For the text-containing cell, return its midpoint in [X, Y] coordinate format. 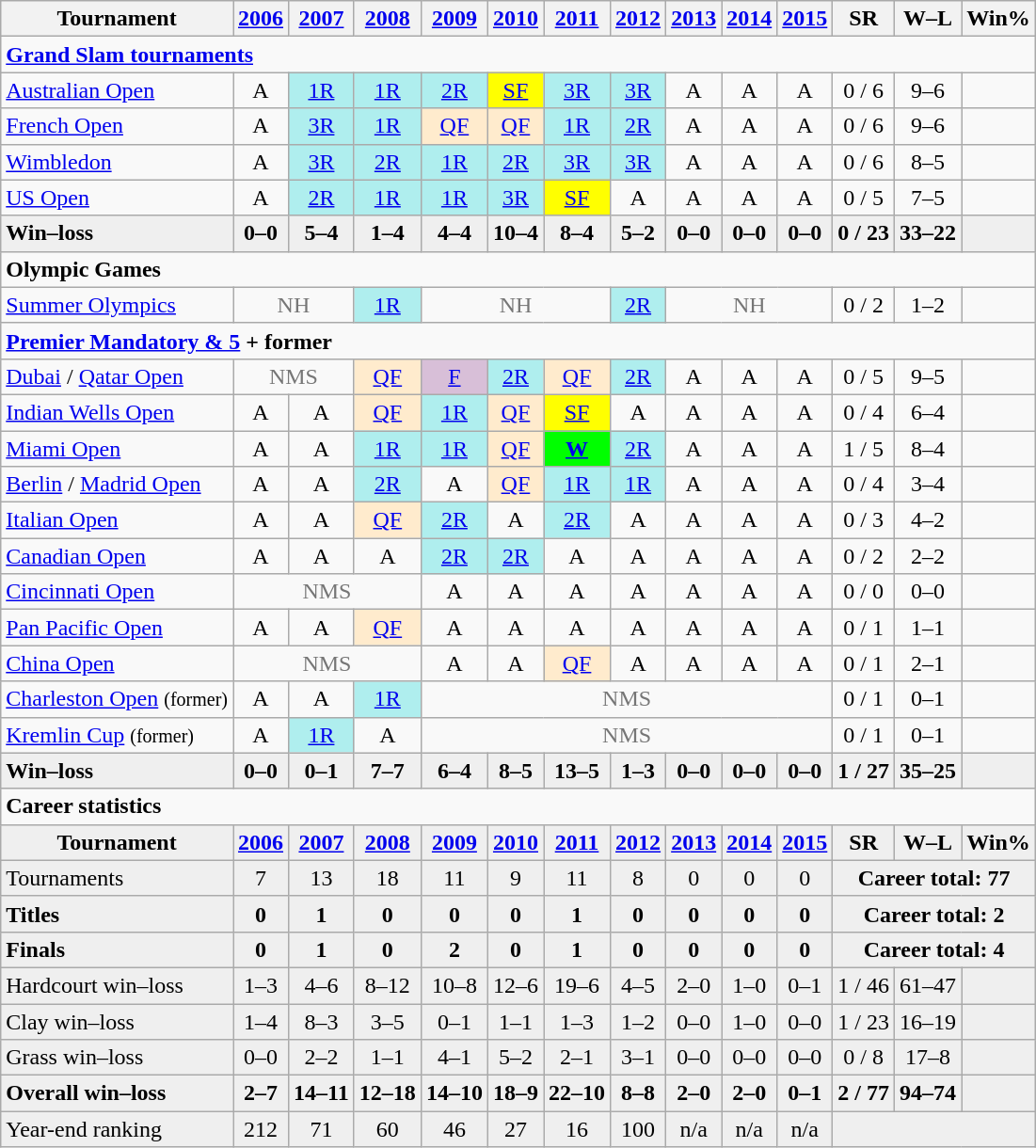
10–8 [454, 985]
Grand Slam tournaments [518, 55]
7–7 [388, 771]
46 [454, 1129]
13–5 [578, 771]
7 [262, 878]
US Open [117, 198]
1 / 5 [864, 449]
10–4 [516, 233]
3–1 [638, 1058]
Overall win–loss [117, 1093]
2–7 [262, 1093]
3–4 [928, 485]
27 [516, 1129]
Clay win–loss [117, 1021]
4–6 [322, 985]
4–5 [638, 985]
Kremlin Cup (former) [117, 735]
Canadian Open [117, 556]
Career statistics [518, 806]
Grass win–loss [117, 1058]
Dubai / Qatar Open [117, 376]
12–18 [388, 1093]
Hardcourt win–loss [117, 985]
18 [388, 878]
1 / 23 [864, 1021]
212 [262, 1129]
8–3 [322, 1021]
Indian Wells Open [117, 412]
16–19 [928, 1021]
Career total: 4 [933, 949]
3–5 [388, 1021]
4–1 [454, 1058]
8–8 [638, 1093]
61–47 [928, 985]
9 [516, 878]
33–22 [928, 233]
94–74 [928, 1093]
Italian Open [117, 520]
Premier Mandatory & 5 + former [518, 341]
5–4 [322, 233]
71 [322, 1129]
12–6 [516, 985]
14–11 [322, 1093]
18–9 [516, 1093]
Summer Olympics [117, 305]
French Open [117, 126]
4–2 [928, 520]
1 / 27 [864, 771]
4–4 [454, 233]
0 / 23 [864, 233]
Berlin / Madrid Open [117, 485]
2 [454, 949]
0 / 3 [864, 520]
35–25 [928, 771]
16 [578, 1129]
2 / 77 [864, 1093]
Finals [117, 949]
7–5 [928, 198]
17–8 [928, 1058]
8 [638, 878]
9–5 [928, 376]
60 [388, 1129]
Australian Open [117, 90]
19–6 [578, 985]
1 / 46 [864, 985]
Charleston Open (former) [117, 699]
Cincinnati Open [117, 592]
Career total: 77 [933, 878]
Career total: 2 [933, 914]
China Open [117, 663]
F [454, 376]
8–12 [388, 985]
22–10 [578, 1093]
100 [638, 1129]
0 / 8 [864, 1058]
Year-end ranking [117, 1129]
Tournaments [117, 878]
Pan Pacific Open [117, 628]
Titles [117, 914]
W [578, 449]
Olympic Games [518, 269]
0 / 0 [864, 592]
Miami Open [117, 449]
13 [322, 878]
14–10 [454, 1093]
Wimbledon [117, 162]
